Scan for the cell matching the given text and deliver its [x, y] coordinate at center. 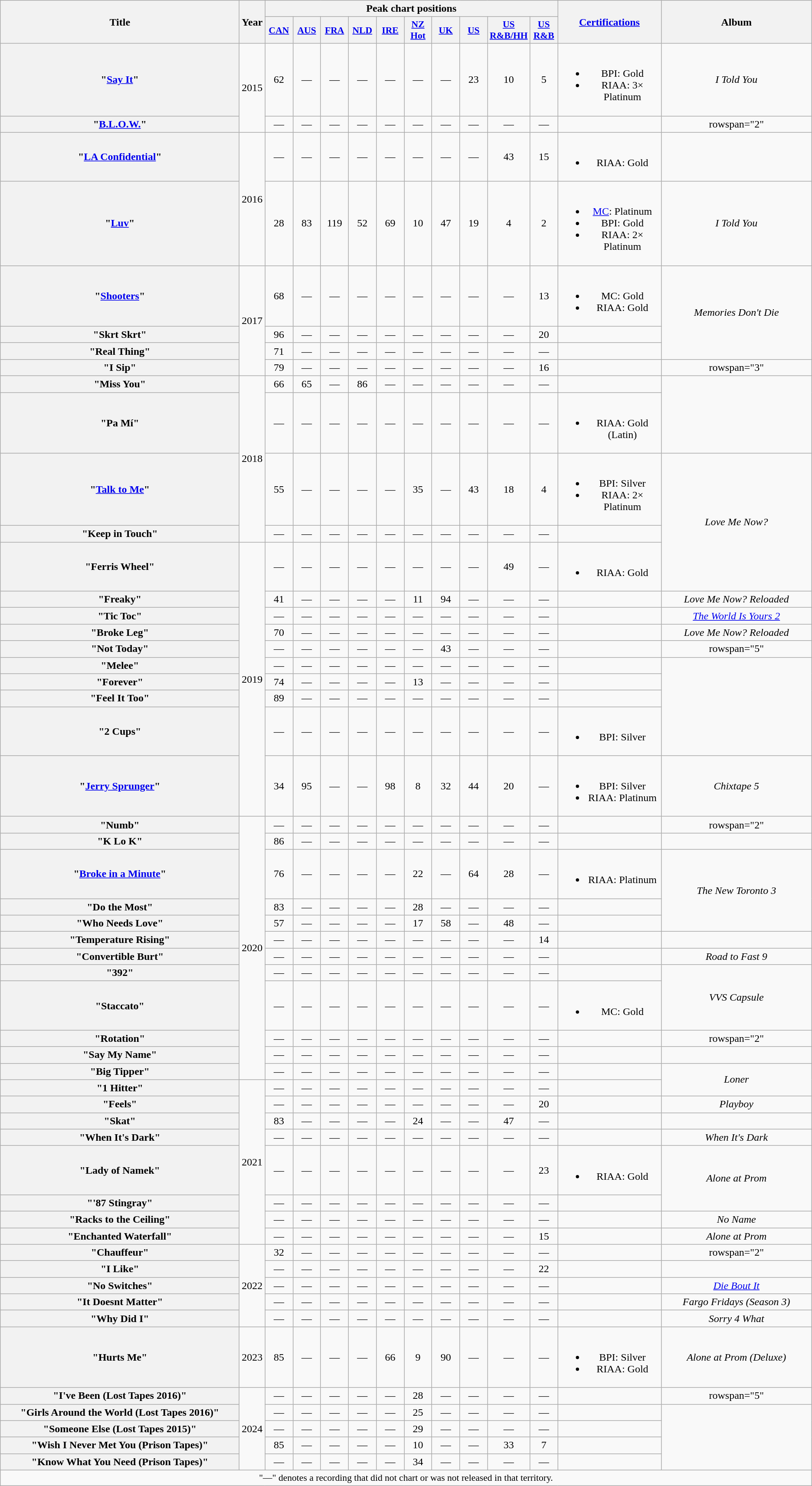
"Say My Name" [120, 1055]
11 [418, 599]
"Not Today" [120, 649]
BPI: GoldRIAA: 3× Platinum [609, 80]
33 [509, 1445]
2 [544, 223]
90 [446, 1357]
14 [544, 940]
2017 [252, 321]
NZHot [418, 30]
58 [446, 923]
119 [334, 223]
41 [279, 599]
"Freaky" [120, 599]
"Chauffeur" [120, 1253]
IRE [390, 30]
"K Lo K" [120, 841]
BPI: Silver [609, 731]
44 [474, 786]
"Know What You Need (Prison Tapes)" [120, 1462]
65 [307, 384]
"Staccato" [120, 1005]
"B.L.O.W." [120, 124]
Title [120, 22]
5 [544, 80]
"Feel It Too" [120, 698]
16 [544, 367]
NLD [362, 30]
"Melee" [120, 665]
79 [279, 367]
Certifications [609, 22]
55 [279, 489]
7 [544, 1445]
17 [418, 923]
"LA Confidential" [120, 157]
"Shooters" [120, 296]
US [474, 30]
Sorry 4 What [737, 1319]
Album [737, 22]
"Girls Around the World (Lost Tapes 2016)" [120, 1412]
"Lady of Namek" [120, 1170]
69 [390, 223]
"Say It" [120, 80]
Peak chart positions [411, 9]
USR&B/HH [509, 30]
"1 Hitter" [120, 1088]
Loner [737, 1080]
UK [446, 30]
64 [474, 874]
76 [279, 874]
29 [418, 1429]
2022 [252, 1286]
RIAA: Gold (Latin) [609, 422]
"Hurts Me" [120, 1357]
"Who Needs Love" [120, 923]
rowspan="3" [737, 367]
"Jerry Sprunger" [120, 786]
"I Like" [120, 1269]
2024 [252, 1429]
74 [279, 682]
"No Switches" [120, 1286]
94 [446, 599]
2023 [252, 1357]
"Skat" [120, 1121]
"Big Tipper" [120, 1071]
89 [279, 698]
"Ferris Wheel" [120, 566]
Road to Fast 9 [737, 956]
Chixtape 5 [737, 786]
"Do the Most" [120, 907]
"Keep in Touch" [120, 534]
"Convertible Burt" [120, 956]
49 [509, 566]
"Broke Leg" [120, 632]
18 [509, 489]
FRA [334, 30]
VVS Capsule [737, 998]
71 [279, 351]
"Temperature Rising" [120, 940]
"I Sip" [120, 367]
MC: GoldRIAA: Gold [609, 296]
"Why Did I" [120, 1319]
48 [509, 923]
No Name [737, 1219]
BPI: SilverRIAA: 2× Platinum [609, 489]
"Real Thing" [120, 351]
68 [279, 296]
2018 [252, 459]
RIAA: Platinum [609, 874]
The World Is Yours 2 [737, 616]
AUS [307, 30]
"Skrt Skrt" [120, 334]
Fargo Fridays (Season 3) [737, 1302]
"Feels" [120, 1104]
Love Me Now? [737, 522]
MC: PlatinumBPI: GoldRIAA: 2× Platinum [609, 223]
"Miss You" [120, 384]
"Rotation" [120, 1038]
Alone at Prom (Deluxe) [737, 1357]
2021 [252, 1162]
"Wish I Never Met You (Prison Tapes)" [120, 1445]
98 [390, 786]
2019 [252, 679]
Die Bout It [737, 1286]
"I've Been (Lost Tapes 2016)" [120, 1396]
Year [252, 22]
"When It's Dark" [120, 1137]
When It's Dark [737, 1137]
"392" [120, 973]
57 [279, 923]
"Tic Toc" [120, 616]
Memories Don't Die [737, 312]
Playboy [737, 1104]
19 [474, 223]
"Enchanted Waterfall" [120, 1236]
"2 Cups" [120, 731]
24 [418, 1121]
62 [279, 80]
US R&B [544, 30]
"Talk to Me" [120, 489]
95 [307, 786]
"Pa Mí" [120, 422]
"Forever" [120, 682]
96 [279, 334]
"—" denotes a recording that did not chart or was not released in that territory. [406, 1478]
BPI: SilverRIAA: Gold [609, 1357]
"'87 Stingray" [120, 1203]
"Luv" [120, 223]
52 [362, 223]
"It Doesnt Matter" [120, 1302]
BPI: SilverRIAA: Platinum [609, 786]
2015 [252, 88]
CAN [279, 30]
70 [279, 632]
MC: Gold [609, 1005]
35 [418, 489]
8 [418, 786]
The New Toronto 3 [737, 890]
9 [418, 1357]
"Broke in a Minute" [120, 874]
"Numb" [120, 825]
2020 [252, 948]
25 [418, 1412]
2016 [252, 199]
"Someone Else (Lost Tapes 2015)" [120, 1429]
"Racks to the Ceiling" [120, 1219]
